Output the [X, Y] coordinate of the center of the cell containing the given text.  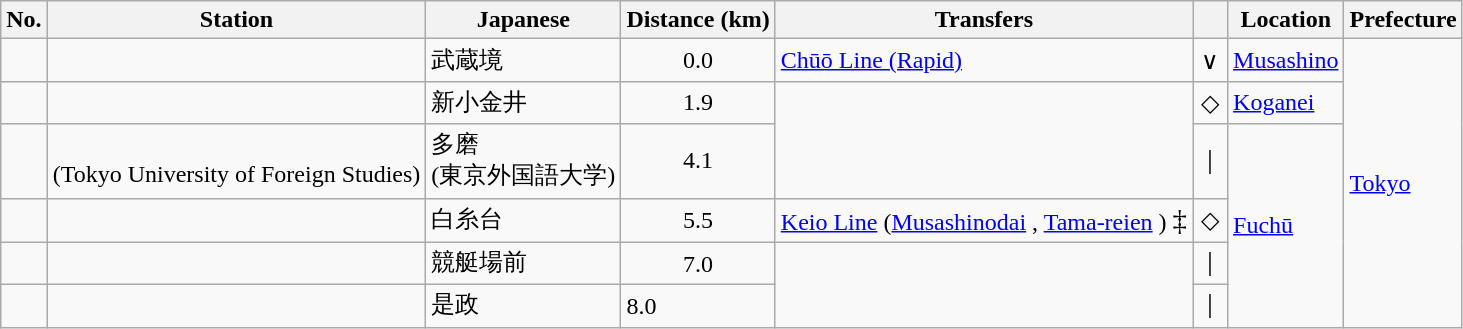
Musashino [1286, 60]
7.0 [698, 264]
Keio Line (Musashinodai , Tama-reien ) ‡ [984, 220]
武蔵境 [524, 60]
5.5 [698, 220]
No. [24, 20]
白糸台 [524, 220]
Chūō Line (Rapid) [984, 60]
Location [1286, 20]
∨ [1210, 60]
Distance (km) [698, 20]
競艇場前 [524, 264]
(Tokyo University of Foreign Studies) [236, 161]
Fuchū [1286, 226]
Koganei [1286, 102]
8.0 [698, 306]
新小金井 [524, 102]
4.1 [698, 161]
Station [236, 20]
Transfers [984, 20]
Japanese [524, 20]
多磨(東京外国語大学) [524, 161]
是政 [524, 306]
1.9 [698, 102]
Tokyo [1403, 183]
Prefecture [1403, 20]
0.0 [698, 60]
